Return (x, y) of the center of cell containing provided text 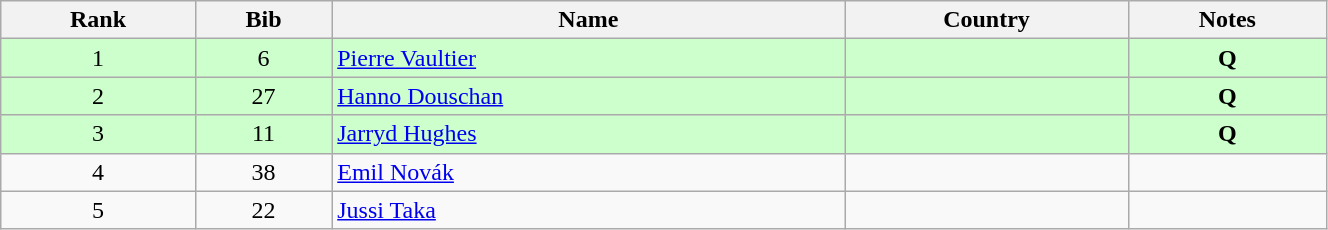
Name (588, 20)
4 (98, 172)
Bib (263, 20)
5 (98, 210)
38 (263, 172)
27 (263, 96)
3 (98, 134)
11 (263, 134)
Jussi Taka (588, 210)
22 (263, 210)
1 (98, 58)
Jarryd Hughes (588, 134)
Country (986, 20)
6 (263, 58)
Emil Novák (588, 172)
Hanno Douschan (588, 96)
2 (98, 96)
Notes (1227, 20)
Pierre Vaultier (588, 58)
Rank (98, 20)
